Output the (X, Y) coordinate of the center of the cell containing the given text.  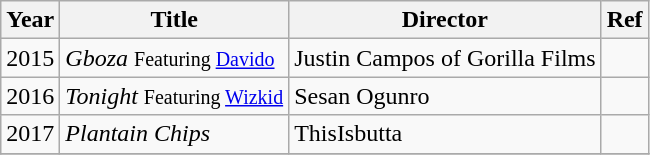
ThisIsbutta (445, 134)
Sesan Ogunro (445, 96)
Tonight Featuring Wizkid (174, 96)
Director (445, 20)
Plantain Chips (174, 134)
2015 (30, 58)
2017 (30, 134)
2016 (30, 96)
Year (30, 20)
Title (174, 20)
Ref (624, 20)
Justin Campos of Gorilla Films (445, 58)
Gboza Featuring Davido (174, 58)
